From the cell containing the given text, extract its center point as (X, Y) coordinate. 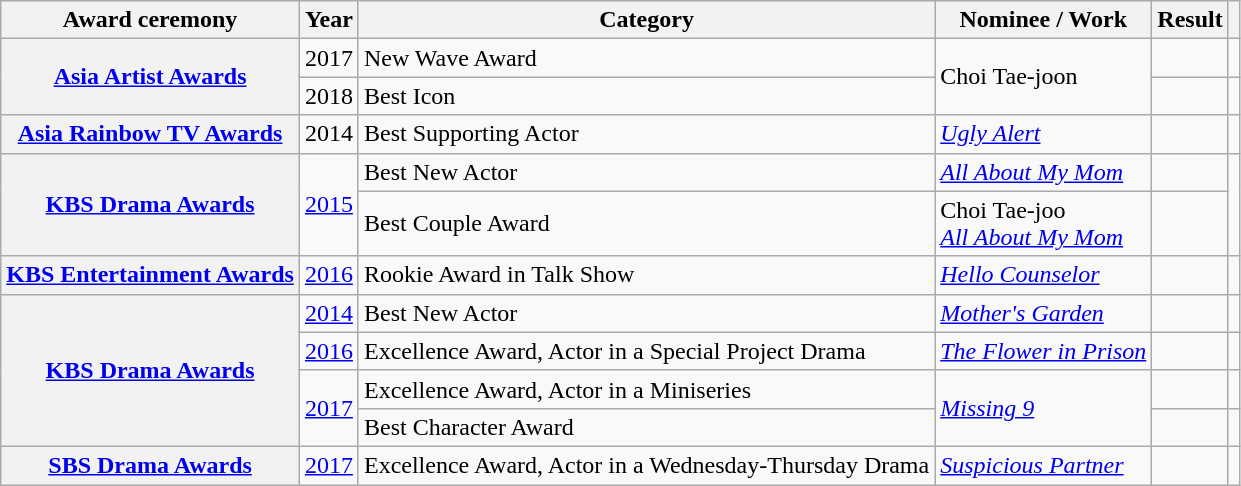
Excellence Award, Actor in a Wednesday-Thursday Drama (646, 465)
Choi Tae-joon (1044, 77)
2015 (328, 204)
Rookie Award in Talk Show (646, 275)
Year (328, 20)
Nominee / Work (1044, 20)
Mother's Garden (1044, 313)
Award ceremony (150, 20)
Missing 9 (1044, 408)
Suspicious Partner (1044, 465)
Excellence Award, Actor in a Miniseries (646, 389)
The Flower in Prison (1044, 351)
All About My Mom (1044, 172)
KBS Entertainment Awards (150, 275)
Category (646, 20)
Choi Tae-joo All About My Mom (1044, 224)
Result (1190, 20)
Hello Counselor (1044, 275)
2018 (328, 96)
Asia Artist Awards (150, 77)
Ugly Alert (1044, 134)
Asia Rainbow TV Awards (150, 134)
Best Couple Award (646, 224)
New Wave Award (646, 58)
Best Icon (646, 96)
Best Character Award (646, 427)
Excellence Award, Actor in a Special Project Drama (646, 351)
Best Supporting Actor (646, 134)
SBS Drama Awards (150, 465)
